Return the (X, Y) coordinate for the center point of the cell that contains the specified text.  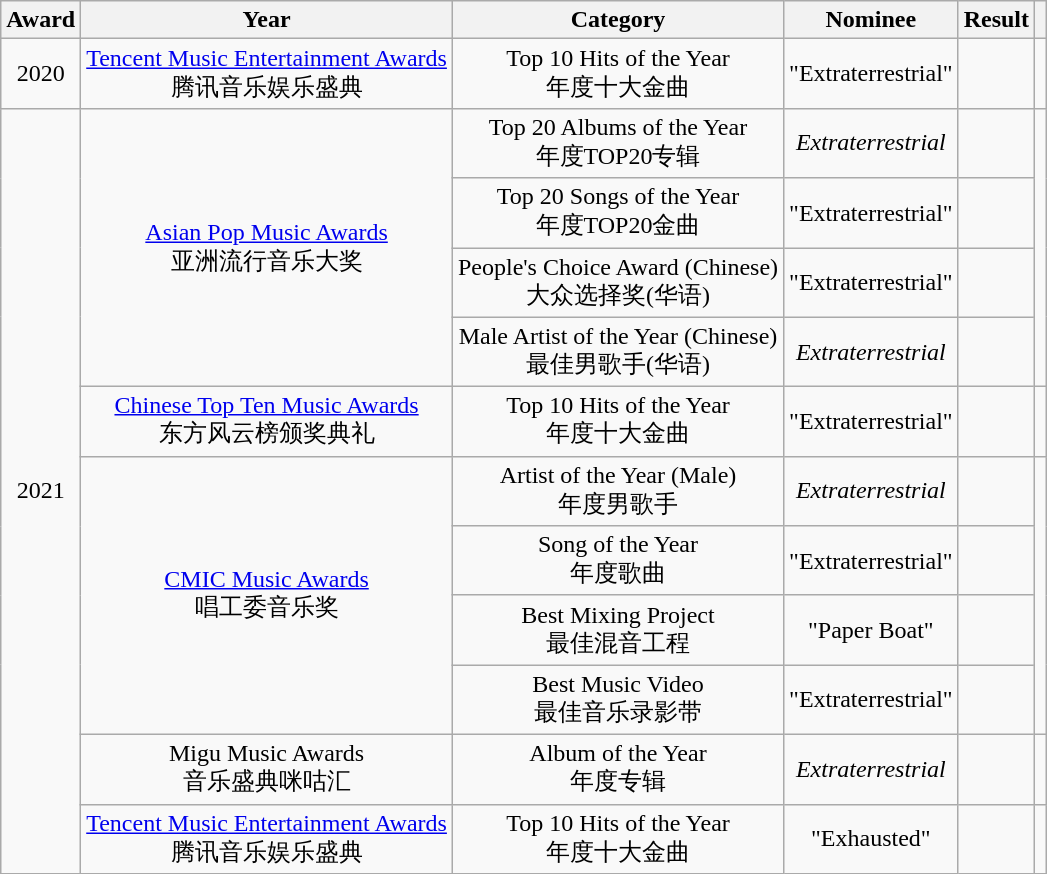
Album of the Year年度专辑 (618, 769)
CMIC Music Awards唱工委音乐奖 (267, 595)
Song of the Year年度歌曲 (618, 561)
Award (41, 20)
Artist of the Year (Male)年度男歌手 (618, 491)
Nominee (872, 20)
Category (618, 20)
2020 (41, 74)
Year (267, 20)
2021 (41, 490)
Migu Music Awards音乐盛典咪咕汇 (267, 769)
"Paper Boat" (872, 630)
Result (996, 20)
Chinese Top Ten Music Awards东方风云榜颁奖典礼 (267, 422)
Top 20 Albums of the Year年度TOP20专辑 (618, 143)
People's Choice Award (Chinese)大众选择奖(华语) (618, 283)
Top 20 Songs of the Year年度TOP20金曲 (618, 213)
Best Mixing Project最佳混音工程 (618, 630)
Best Music Video最佳音乐录影带 (618, 700)
Male Artist of the Year (Chinese)最佳男歌手(华语) (618, 352)
Asian Pop Music Awards亚洲流行音乐大奖 (267, 247)
"Exhausted" (872, 839)
